Scan for the cell matching the given text and deliver its [x, y] coordinate at center. 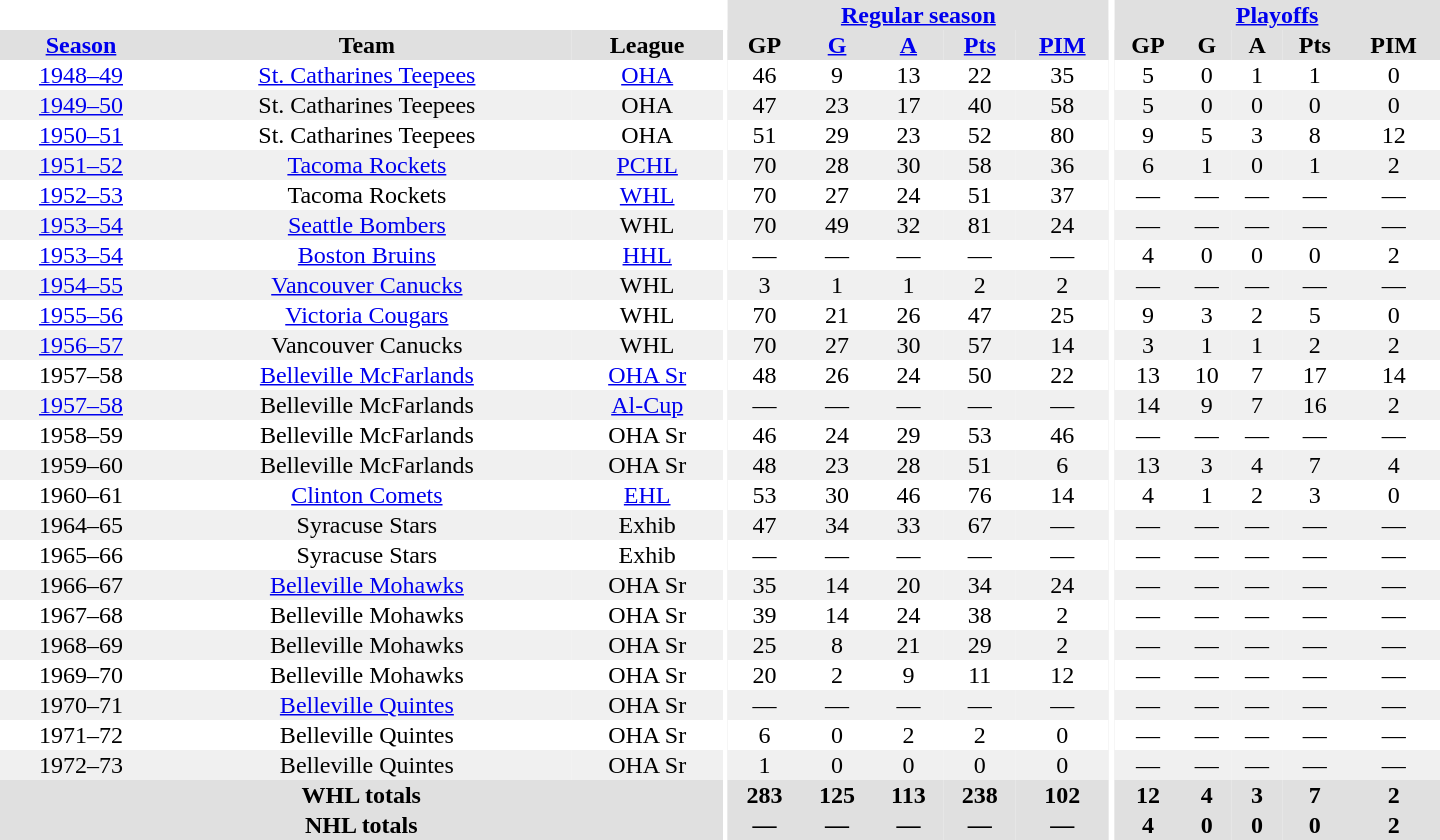
39 [764, 615]
1965–66 [81, 555]
EHL [648, 495]
113 [908, 795]
67 [980, 525]
1951–52 [81, 165]
1969–70 [81, 675]
1959–60 [81, 465]
Regular season [918, 15]
Al-Cup [648, 405]
80 [1062, 135]
1956–57 [81, 345]
37 [1062, 195]
1958–59 [81, 435]
NHL totals [362, 825]
1971–72 [81, 735]
32 [908, 225]
49 [838, 225]
40 [980, 105]
Clinton Comets [367, 495]
36 [1062, 165]
1950–51 [81, 135]
16 [1314, 405]
1952–53 [81, 195]
52 [980, 135]
50 [980, 375]
1972–73 [81, 765]
1954–55 [81, 285]
1960–61 [81, 495]
125 [838, 795]
Season [81, 45]
1949–50 [81, 105]
1966–67 [81, 585]
1968–69 [81, 645]
81 [980, 225]
238 [980, 795]
11 [980, 675]
283 [764, 795]
76 [980, 495]
38 [980, 615]
57 [980, 345]
102 [1062, 795]
Team [367, 45]
League [648, 45]
10 [1207, 375]
1948–49 [81, 75]
Boston Bruins [367, 255]
Playoffs [1277, 15]
1955–56 [81, 315]
1970–71 [81, 705]
PCHL [648, 165]
33 [908, 525]
1967–68 [81, 615]
Seattle Bombers [367, 225]
Victoria Cougars [367, 315]
WHL totals [362, 795]
1964–65 [81, 525]
HHL [648, 255]
